Find where the given text appears and provide that cell's center as [x, y] coordinate. 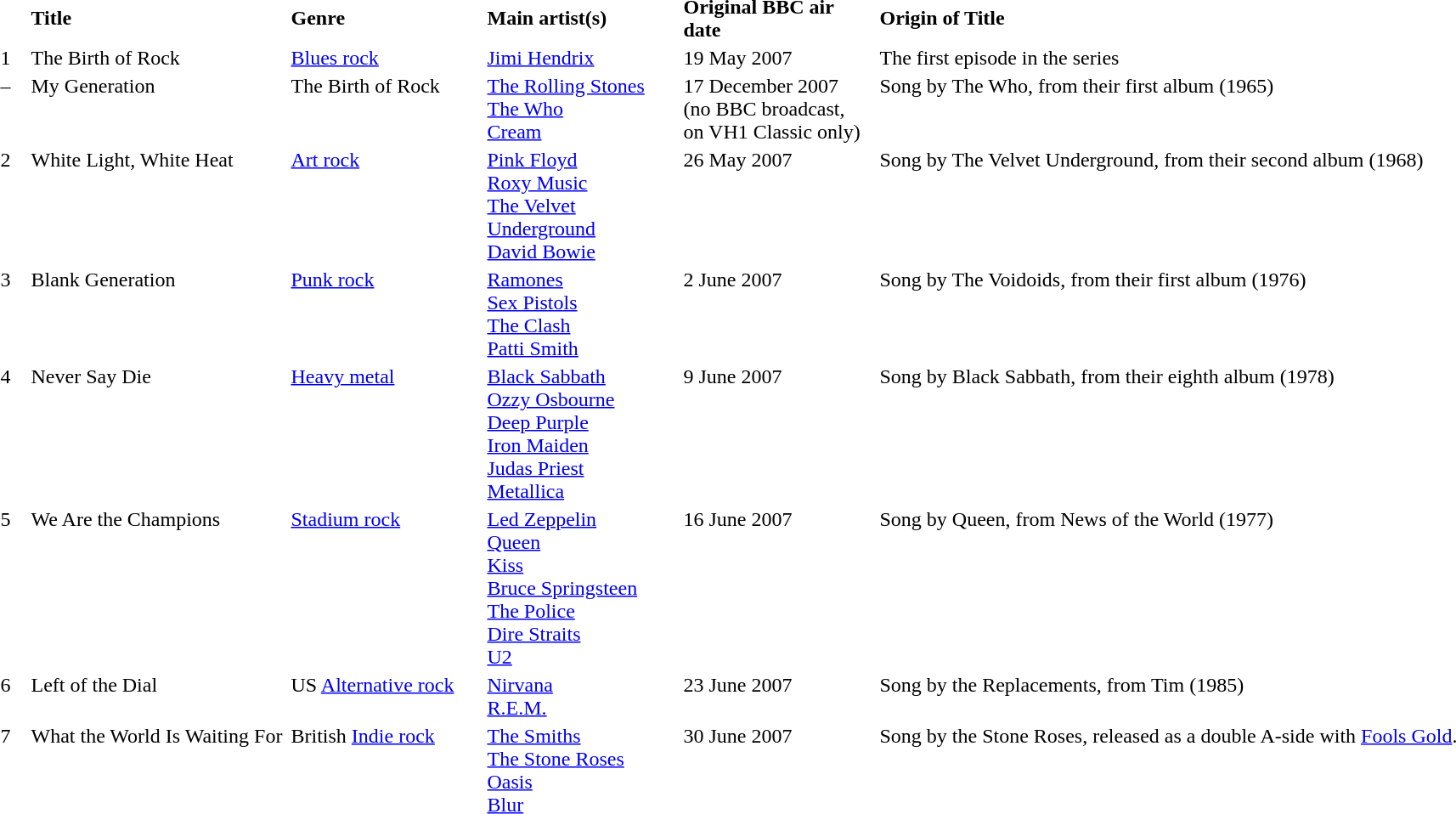
9 June 2007 [779, 433]
Led ZeppelinQueenKissBruce SpringsteenThe PoliceDire StraitsU2 [583, 588]
Jimi Hendrix [583, 58]
Heavy metal [387, 433]
White Light, White Heat [158, 206]
Blank Generation [158, 314]
Pink FloydRoxy MusicThe Velvet UndergroundDavid Bowie [583, 206]
Art rock [387, 206]
Stadium rock [387, 588]
23 June 2007 [779, 697]
26 May 2007 [779, 206]
The Rolling StonesThe WhoCream [583, 109]
Punk rock [387, 314]
RamonesSex PistolsThe ClashPatti Smith [583, 314]
Black SabbathOzzy OsbourneDeep PurpleIron MaidenJudas Priest Metallica [583, 433]
Never Say Die [158, 433]
NirvanaR.E.M. [583, 697]
Blues rock [387, 58]
2 June 2007 [779, 314]
Left of the Dial [158, 697]
16 June 2007 [779, 588]
19 May 2007 [779, 58]
My Generation [158, 109]
17 December 2007(no BBC broadcast, on VH1 Classic only) [779, 109]
We Are the Champions [158, 588]
US Alternative rock [387, 697]
